Detect which cell encompasses the target text, then output its [x, y] center coordinate. 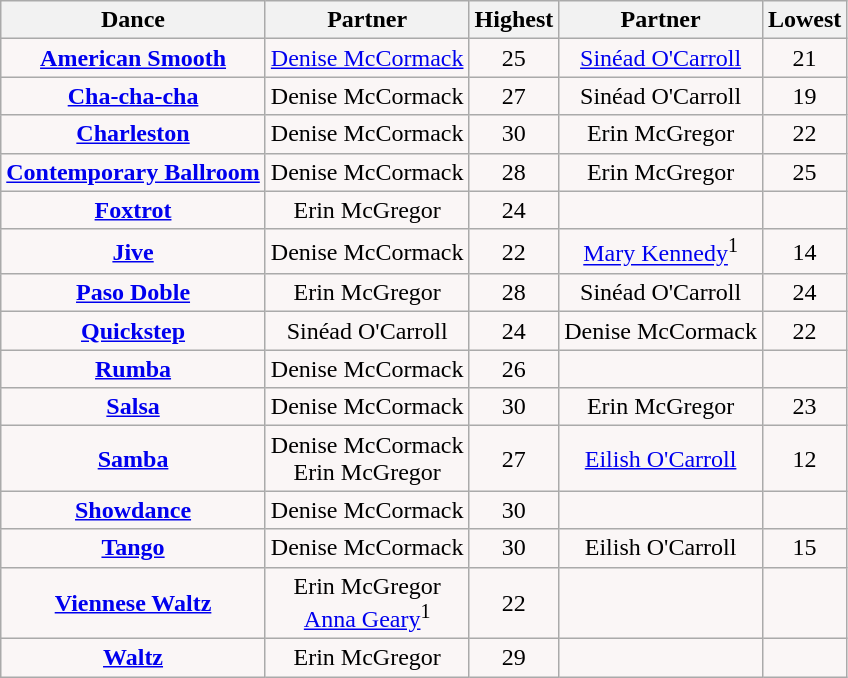
Waltz [134, 658]
Lowest [804, 20]
Samba [134, 458]
23 [804, 407]
Charleston [134, 134]
American Smooth [134, 58]
Salsa [134, 407]
Paso Doble [134, 293]
Rumba [134, 369]
Highest [514, 20]
12 [804, 458]
Cha-cha-cha [134, 96]
15 [804, 548]
14 [804, 252]
Mary Kennedy1 [661, 252]
Erin McGregorAnna Geary1 [367, 603]
Jive [134, 252]
Dance [134, 20]
29 [514, 658]
Viennese Waltz [134, 603]
Tango [134, 548]
Contemporary Ballroom [134, 172]
26 [514, 369]
Foxtrot [134, 210]
19 [804, 96]
Showdance [134, 510]
Quickstep [134, 331]
21 [804, 58]
Denise McCormackErin McGregor [367, 458]
